Return the [X, Y] coordinate for the center point of the cell that contains the specified text.  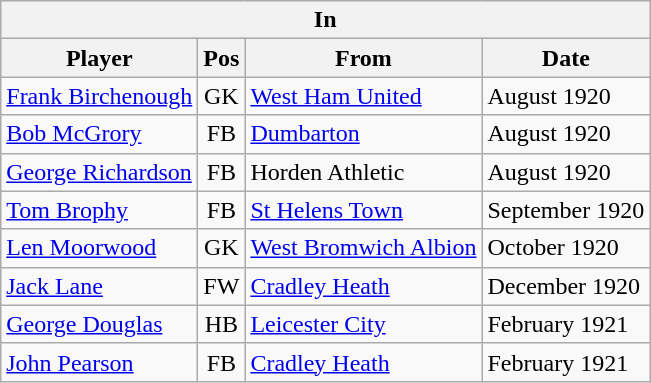
In [326, 20]
Tom Brophy [100, 210]
George Richardson [100, 172]
Horden Athletic [364, 172]
Player [100, 58]
Bob McGrory [100, 134]
HB [222, 324]
Frank Birchenough [100, 96]
December 1920 [566, 286]
Pos [222, 58]
Dumbarton [364, 134]
FW [222, 286]
George Douglas [100, 324]
St Helens Town [364, 210]
October 1920 [566, 248]
Leicester City [364, 324]
West Bromwich Albion [364, 248]
Date [566, 58]
From [364, 58]
West Ham United [364, 96]
Jack Lane [100, 286]
John Pearson [100, 362]
September 1920 [566, 210]
Len Moorwood [100, 248]
